Output the [x, y] coordinate of the center of the cell containing the given text.  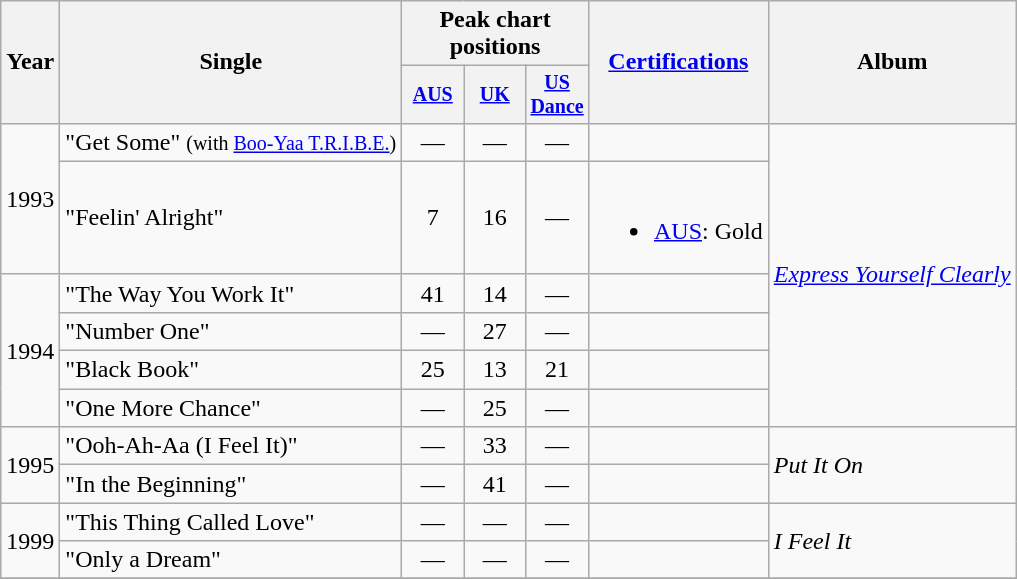
"Number One" [231, 331]
"In the Beginning" [231, 484]
"Ooh-Ah-Aa (I Feel It)" [231, 446]
7 [433, 218]
13 [495, 370]
1999 [30, 541]
Year [30, 62]
"Get Some" (with Boo-Yaa T.R.I.B.E.) [231, 142]
"Black Book" [231, 370]
"This Thing Called Love" [231, 522]
Put It On [892, 465]
Album [892, 62]
1994 [30, 350]
Certifications [678, 62]
1993 [30, 198]
"Feelin' Alright" [231, 218]
33 [495, 446]
Single [231, 62]
16 [495, 218]
AUS: Gold [678, 218]
"Only a Dream" [231, 560]
14 [495, 293]
Express Yourself Clearly [892, 274]
I Feel It [892, 541]
AUS [433, 94]
"One More Chance" [231, 408]
1995 [30, 465]
Peak chart positions [496, 34]
"The Way You Work It" [231, 293]
UK [495, 94]
27 [495, 331]
21 [558, 370]
US Dance [558, 94]
